Detect which cell encompasses the target text, then output its (X, Y) center coordinate. 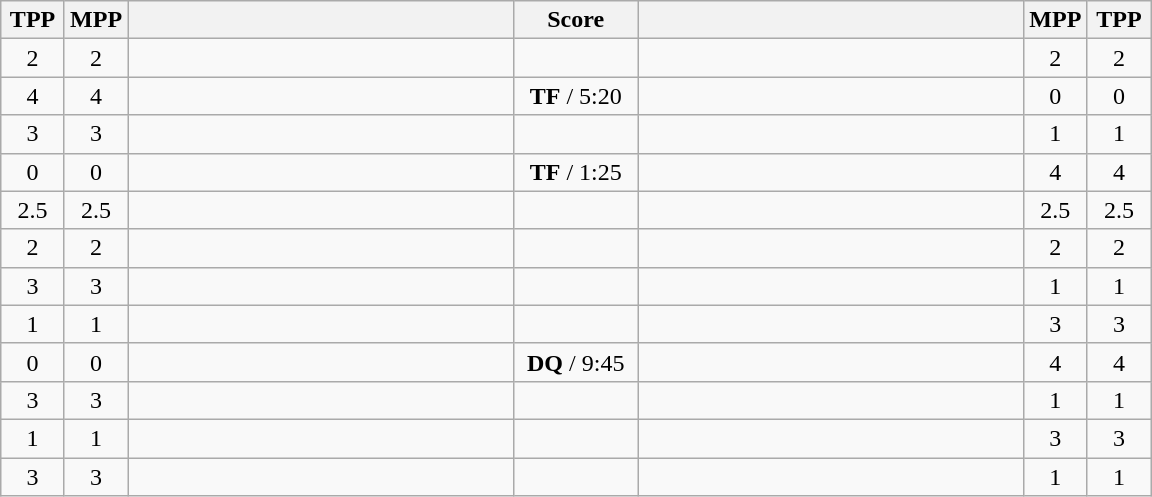
TF / 1:25 (576, 172)
Score (576, 20)
DQ / 9:45 (576, 362)
TF / 5:20 (576, 96)
